Return the [x, y] coordinate for the center point of the cell that contains the specified text.  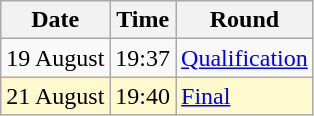
21 August [56, 96]
Date [56, 20]
Time [143, 20]
Qualification [245, 58]
19:37 [143, 58]
19:40 [143, 96]
Round [245, 20]
19 August [56, 58]
Final [245, 96]
